Extract the (x, y) coordinate from the center of the cell holding the provided text.  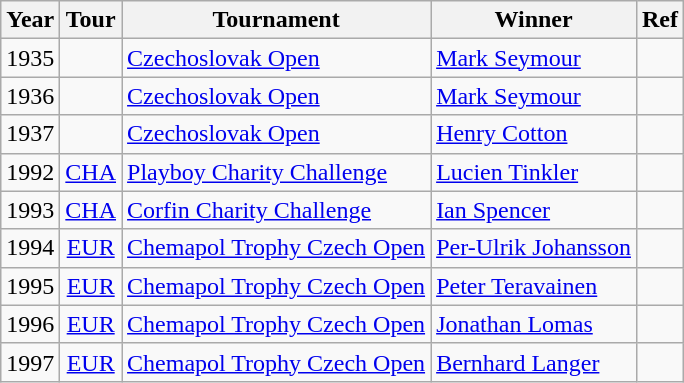
1937 (30, 134)
Corfin Charity Challenge (276, 210)
Lucien Tinkler (534, 172)
1995 (30, 286)
Tour (91, 20)
Ref (660, 20)
Playboy Charity Challenge (276, 172)
1935 (30, 58)
Peter Teravainen (534, 286)
Henry Cotton (534, 134)
Ian Spencer (534, 210)
1993 (30, 210)
Bernhard Langer (534, 362)
Year (30, 20)
Per-Ulrik Johansson (534, 248)
Tournament (276, 20)
1936 (30, 96)
Jonathan Lomas (534, 324)
1996 (30, 324)
1997 (30, 362)
Winner (534, 20)
1992 (30, 172)
1994 (30, 248)
